Search for the cell housing the specified text and yield its (X, Y) center coordinate. 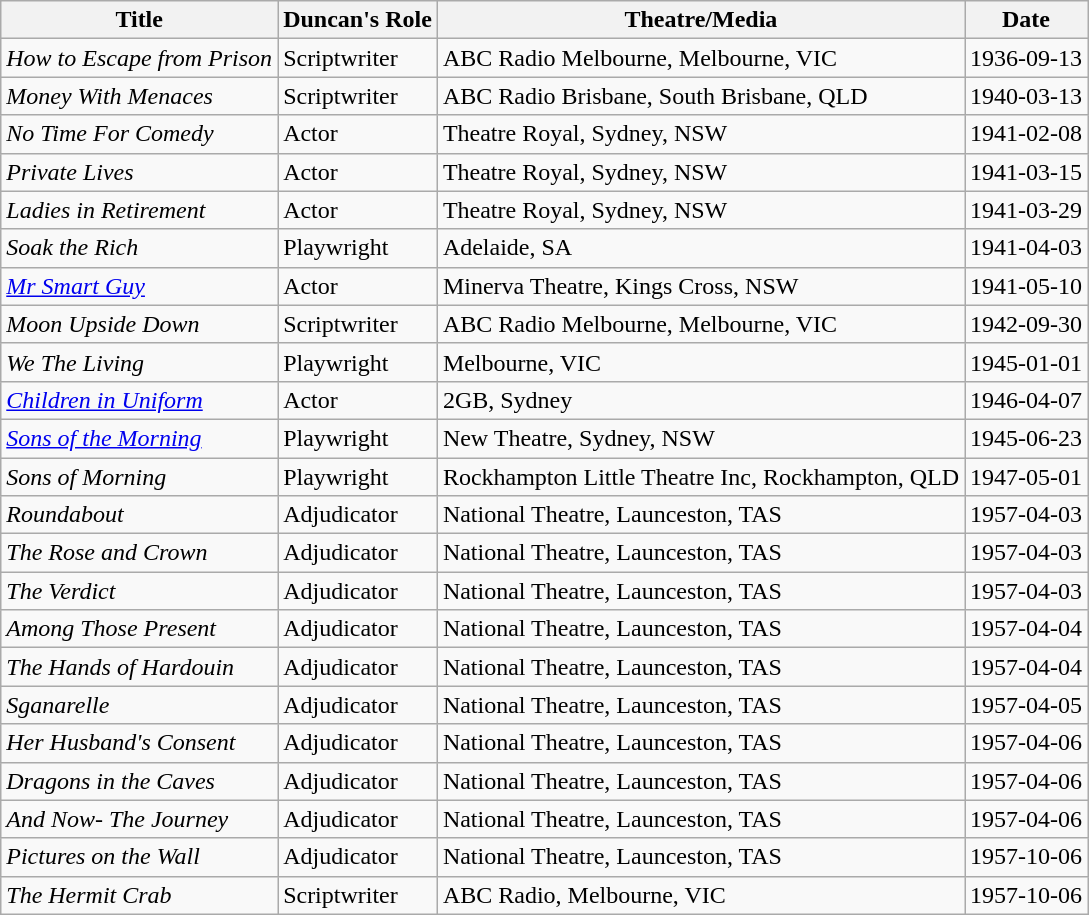
Dragons in the Caves (140, 781)
The Hands of Hardouin (140, 667)
1941-05-10 (1026, 286)
Sons of Morning (140, 477)
1946-04-07 (1026, 400)
Sganarelle (140, 705)
Rockhampton Little Theatre Inc, Rockhampton, QLD (700, 477)
1947-05-01 (1026, 477)
Mr Smart Guy (140, 286)
New Theatre, Sydney, NSW (700, 438)
How to Escape from Prison (140, 58)
Private Lives (140, 172)
We The Living (140, 362)
Theatre/Media (700, 20)
1936-09-13 (1026, 58)
Minerva Theatre, Kings Cross, NSW (700, 286)
Pictures on the Wall (140, 857)
Moon Upside Down (140, 324)
1940-03-13 (1026, 96)
1941-03-29 (1026, 210)
Melbourne, VIC (700, 362)
1941-02-08 (1026, 134)
Date (1026, 20)
1941-03-15 (1026, 172)
1945-06-23 (1026, 438)
Duncan's Role (358, 20)
2GB, Sydney (700, 400)
Adelaide, SA (700, 248)
Her Husband's Consent (140, 743)
No Time For Comedy (140, 134)
Money With Menaces (140, 96)
1941-04-03 (1026, 248)
Among Those Present (140, 629)
The Rose and Crown (140, 553)
Soak the Rich (140, 248)
The Verdict (140, 591)
The Hermit Crab (140, 895)
Title (140, 20)
1957-04-05 (1026, 705)
Roundabout (140, 515)
Ladies in Retirement (140, 210)
And Now- The Journey (140, 819)
ABC Radio Brisbane, South Brisbane, QLD (700, 96)
Children in Uniform (140, 400)
1942-09-30 (1026, 324)
1945-01-01 (1026, 362)
Sons of the Morning (140, 438)
ABC Radio, Melbourne, VIC (700, 895)
